Return the (x, y) coordinate for the center point of the cell that contains the specified text.  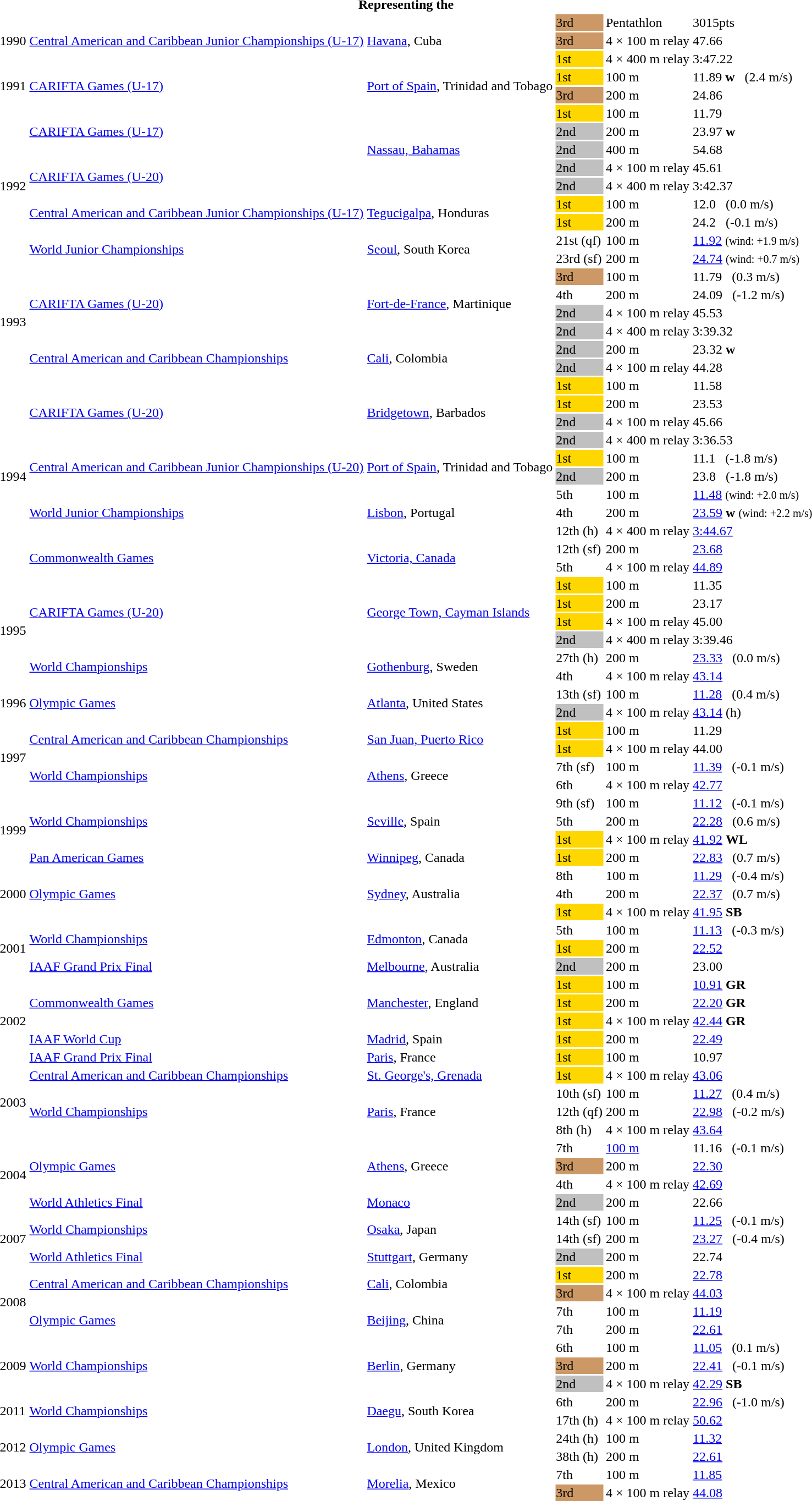
Edmonton, Canada (460, 939)
10th (sf) (579, 1093)
Victoria, Canada (460, 558)
13th (sf) (579, 694)
George Town, Cayman Islands (460, 613)
12th (sf) (579, 549)
Fort-de-France, Martinique (460, 304)
Berlin, Germany (460, 1366)
Lisbon, Portugal (460, 513)
IAAF World Cup (197, 1039)
Tegucigalpa, Honduras (460, 213)
Manchester, England (460, 1003)
9th (sf) (579, 803)
Sydney, Australia (460, 894)
Pan American Games (197, 857)
Seoul, South Korea (460, 250)
23rd (sf) (579, 259)
Monaco (460, 1202)
24th (h) (579, 1438)
12th (h) (579, 531)
Madrid, Spain (460, 1039)
St. George's, Grenada (460, 1075)
Morelia, Mexico (460, 1484)
Bridgetown, Barbados (460, 413)
Daegu, South Korea (460, 1411)
400 m (648, 150)
27th (h) (579, 658)
San Juan, Puerto Rico (460, 739)
Atlanta, United States (460, 703)
Seville, Spain (460, 821)
38th (h) (579, 1456)
17th (h) (579, 1420)
Pentathlon (648, 23)
Stuttgart, Germany (460, 1257)
Osaka, Japan (460, 1230)
Beijing, China (460, 1320)
7th (sf) (579, 767)
Gothenburg, Sweden (460, 667)
12th (qf) (579, 1112)
Nassau, Bahamas (460, 150)
Winnipeg, Canada (460, 857)
8th (h) (579, 1130)
8th (579, 876)
Havana, Cuba (460, 41)
21st (qf) (579, 240)
Central American and Caribbean Junior Championships (U-20) (197, 468)
Melbourne, Australia (460, 966)
London, United Kingdom (460, 1448)
